Determine the (x, y) coordinate at the center of the cell enclosing the given text.  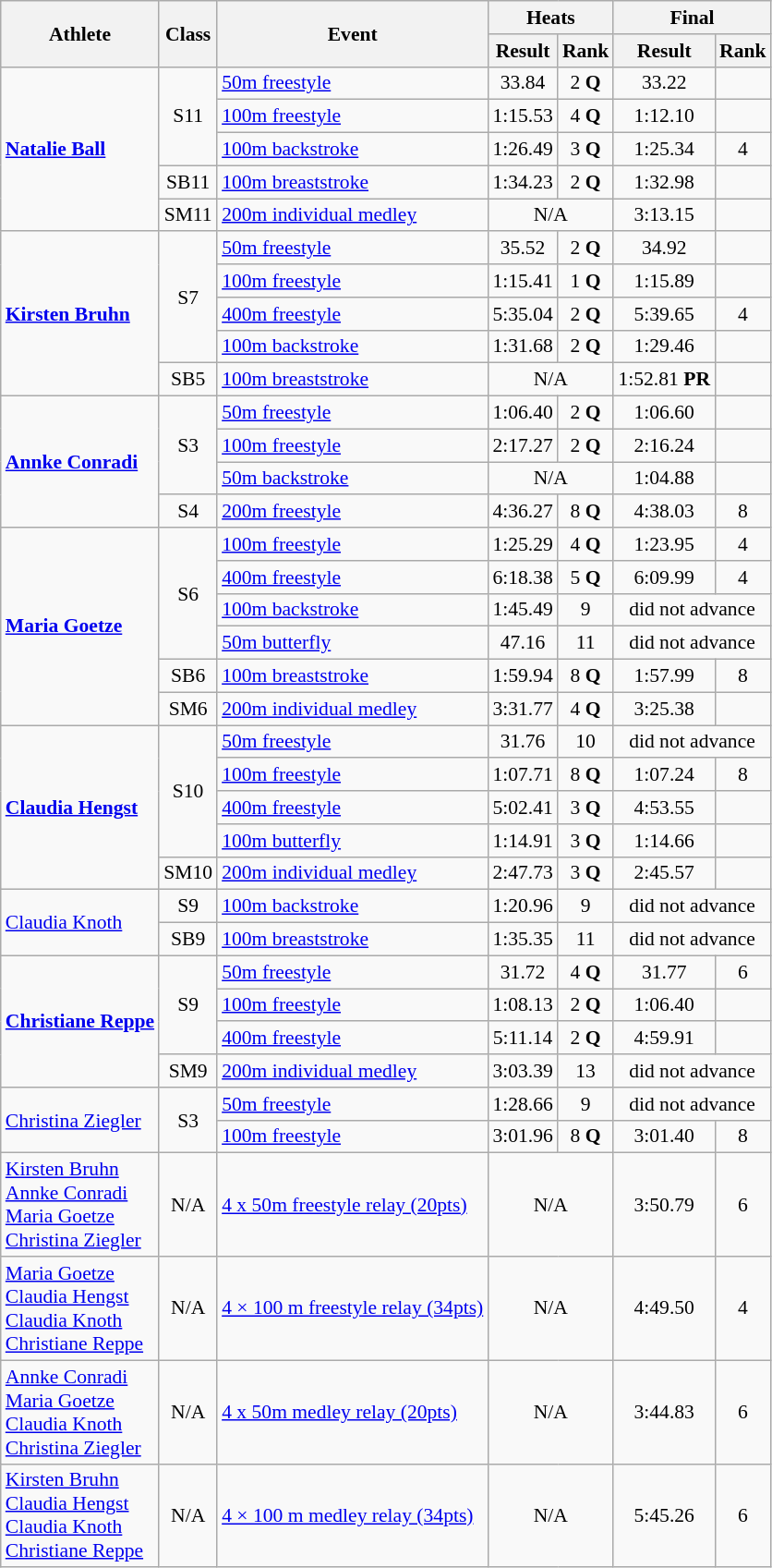
50m backstroke (353, 479)
1:15.89 (664, 281)
1:35.35 (523, 940)
1:26.49 (523, 150)
10 (585, 742)
SB6 (188, 676)
S4 (188, 512)
Kirsten Bruhn Claudia Hengst Claudia Knoth Christiane Reppe (79, 1515)
1:20.96 (523, 906)
4 x 50m medley relay (20pts) (353, 1412)
4:59.91 (664, 1039)
5:02.41 (523, 808)
3:03.39 (523, 1071)
S10 (188, 791)
4 × 100 m medley relay (34pts) (353, 1515)
S6 (188, 593)
Natalie Ball (79, 149)
SB11 (188, 182)
Annke Conradi (79, 462)
1:08.13 (523, 1005)
1:29.46 (664, 346)
1:59.94 (523, 676)
Kirsten Bruhn (79, 314)
Annke Conradi Maria Goetze Claudia Knoth Christina Ziegler (79, 1412)
3:25.38 (664, 709)
35.52 (523, 249)
5:45.26 (664, 1515)
4:53.55 (664, 808)
5:39.65 (664, 314)
34.92 (664, 249)
2:47.73 (523, 873)
3:01.96 (523, 1136)
1:25.34 (664, 150)
5 Q (585, 577)
S7 (188, 298)
Claudia Hengst (79, 808)
33.22 (664, 83)
47.16 (523, 643)
Christina Ziegler (79, 1120)
SM9 (188, 1071)
Claudia Knoth (79, 922)
Heats (550, 18)
4:36.27 (523, 512)
1:07.24 (664, 775)
3:44.83 (664, 1412)
1:45.49 (523, 610)
3:01.40 (664, 1136)
1:31.68 (523, 346)
1:07.71 (523, 775)
1:23.95 (664, 544)
Christiane Reppe (79, 1021)
Class (188, 33)
Maria Goetze (79, 626)
100m butterfly (353, 841)
4 × 100 m freestyle relay (34pts) (353, 1308)
SB5 (188, 380)
S11 (188, 116)
1 Q (585, 281)
1:15.53 (523, 116)
31.72 (523, 972)
3:31.77 (523, 709)
2:16.24 (664, 445)
2:45.57 (664, 873)
6:18.38 (523, 577)
Athlete (79, 33)
1:15.41 (523, 281)
1:25.29 (523, 544)
3:50.79 (664, 1205)
31.77 (664, 972)
SM10 (188, 873)
5:11.14 (523, 1039)
3:13.15 (664, 215)
13 (585, 1071)
4 x 50m freestyle relay (20pts) (353, 1205)
200m freestyle (353, 512)
1:14.91 (523, 841)
4:49.50 (664, 1308)
33.84 (523, 83)
1:14.66 (664, 841)
1:28.66 (523, 1104)
Kirsten Bruhn Annke Conradi Maria Goetze Christina Ziegler (79, 1205)
4:38.03 (664, 512)
1:52.81 PR (664, 380)
Event (353, 33)
1:34.23 (523, 182)
SM6 (188, 709)
5:35.04 (523, 314)
1:32.98 (664, 182)
31.76 (523, 742)
Maria Goetze Claudia Hengst Claudia Knoth Christiane Reppe (79, 1308)
SB9 (188, 940)
1:57.99 (664, 676)
6:09.99 (664, 577)
2:17.27 (523, 445)
1:06.60 (664, 413)
Final (692, 18)
50m butterfly (353, 643)
1:04.88 (664, 479)
1:12.10 (664, 116)
SM11 (188, 215)
